From the cell containing the given text, extract its center point as [x, y] coordinate. 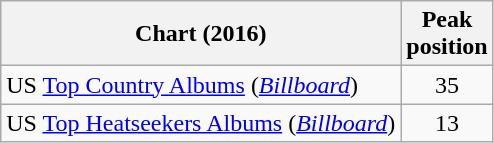
13 [447, 123]
Chart (2016) [201, 34]
US Top Country Albums (Billboard) [201, 85]
Peakposition [447, 34]
US Top Heatseekers Albums (Billboard) [201, 123]
35 [447, 85]
